Return [x, y] of the center of cell containing provided text 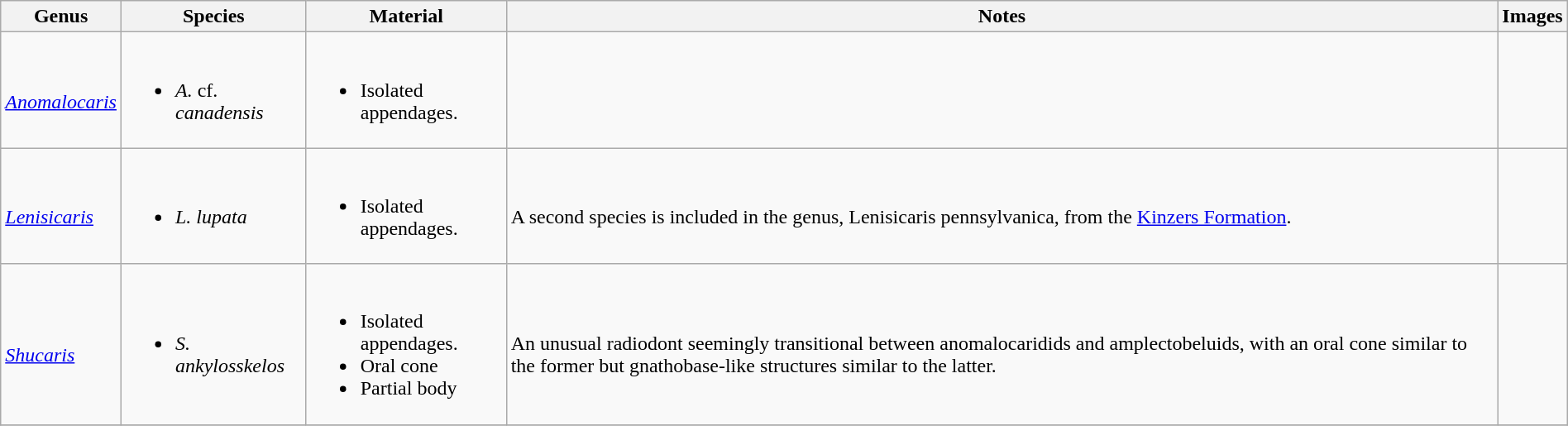
Material [406, 17]
A second species is included in the genus, Lenisicaris pennsylvanica, from the Kinzers Formation. [1002, 206]
L. lupata [213, 206]
S. ankylosskelos [213, 344]
Lenisicaris [61, 206]
Images [1532, 17]
Anomalocaris [61, 90]
Shucaris [61, 344]
Species [213, 17]
Isolated appendages.Oral conePartial body [406, 344]
Notes [1002, 17]
A. cf. canadensis [213, 90]
Genus [61, 17]
